Capture the cell that displays the provided text and extract its (X, Y) central coordinate. 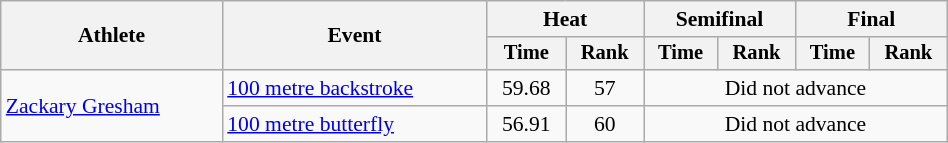
Final (871, 19)
56.91 (526, 124)
Heat (566, 19)
Semifinal (720, 19)
100 metre backstroke (354, 88)
Event (354, 36)
Athlete (112, 36)
Zackary Gresham (112, 106)
59.68 (526, 88)
60 (605, 124)
57 (605, 88)
100 metre butterfly (354, 124)
